Detect which cell encompasses the target text, then output its (x, y) center coordinate. 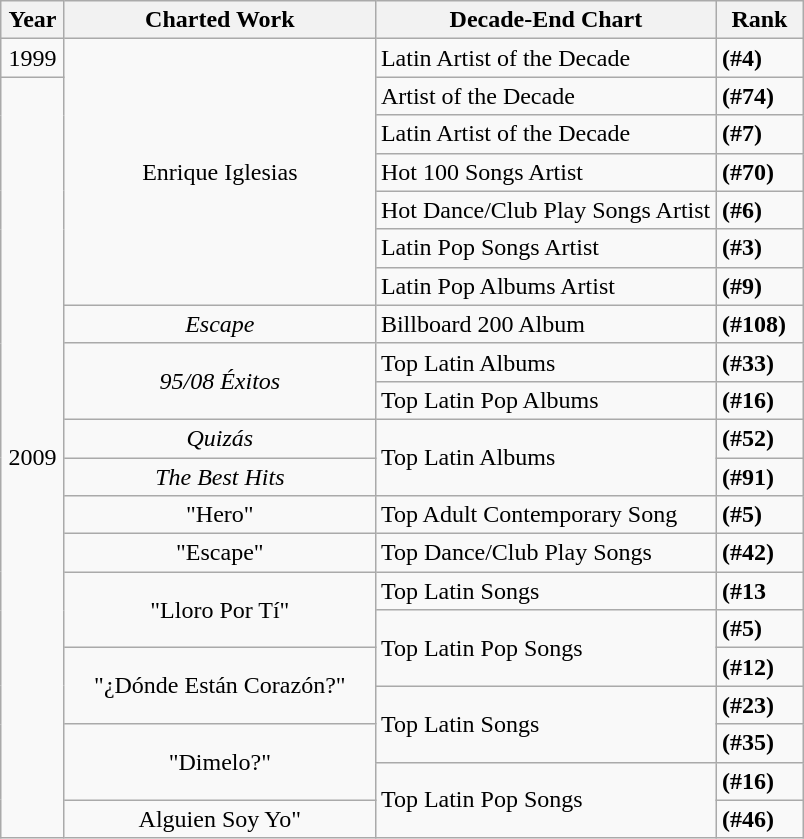
Top Latin Pop Albums (546, 400)
"Hero" (220, 515)
(#46) (759, 819)
"Dimelo?" (220, 762)
(#23) (759, 705)
Hot 100 Songs Artist (546, 172)
(#12) (759, 667)
(#9) (759, 286)
Hot Dance/Club Play Songs Artist (546, 210)
(#6) (759, 210)
2009 (33, 458)
"Escape" (220, 553)
(#91) (759, 477)
Top Dance/Club Play Songs (546, 553)
Year (33, 20)
Charted Work (220, 20)
(#7) (759, 134)
(#4) (759, 58)
Billboard 200 Album (546, 324)
Escape (220, 324)
The Best Hits (220, 477)
"Lloro Por Tí" (220, 610)
Enrique Iglesias (220, 172)
(#33) (759, 362)
Latin Pop Albums Artist (546, 286)
Rank (759, 20)
(#3) (759, 248)
Artist of the Decade (546, 96)
(#52) (759, 438)
Decade-End Chart (546, 20)
"¿Dónde Están Corazón?" (220, 686)
(#35) (759, 743)
Alguien Soy Yo" (220, 819)
1999 (33, 58)
95/08 Éxitos (220, 381)
Top Adult Contemporary Song (546, 515)
Latin Pop Songs Artist (546, 248)
(#70) (759, 172)
Quizás (220, 438)
(#42) (759, 553)
(#108) (759, 324)
(#74) (759, 96)
(#13 (759, 591)
